Find where the given text appears and provide that cell's center as (X, Y) coordinate. 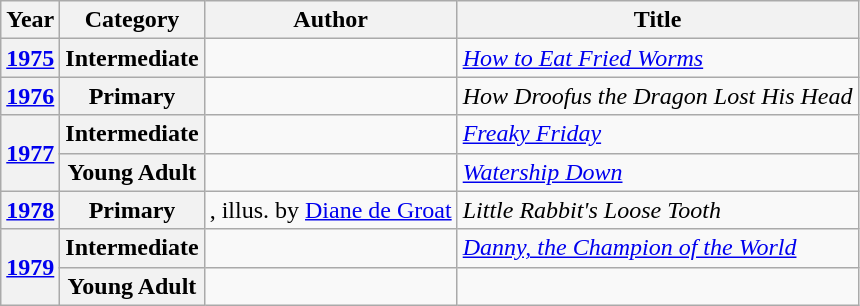
Danny, the Champion of the World (658, 248)
Category (132, 20)
Year (30, 20)
Freaky Friday (658, 134)
, illus. by Diane de Groat (330, 210)
Title (658, 20)
1979 (30, 267)
Watership Down (658, 172)
Author (330, 20)
How Droofus the Dragon Lost His Head (658, 96)
How to Eat Fried Worms (658, 58)
1976 (30, 96)
1975 (30, 58)
Little Rabbit's Loose Tooth (658, 210)
1977 (30, 153)
1978 (30, 210)
